Extract the (x, y) coordinate from the center of the cell holding the provided text.  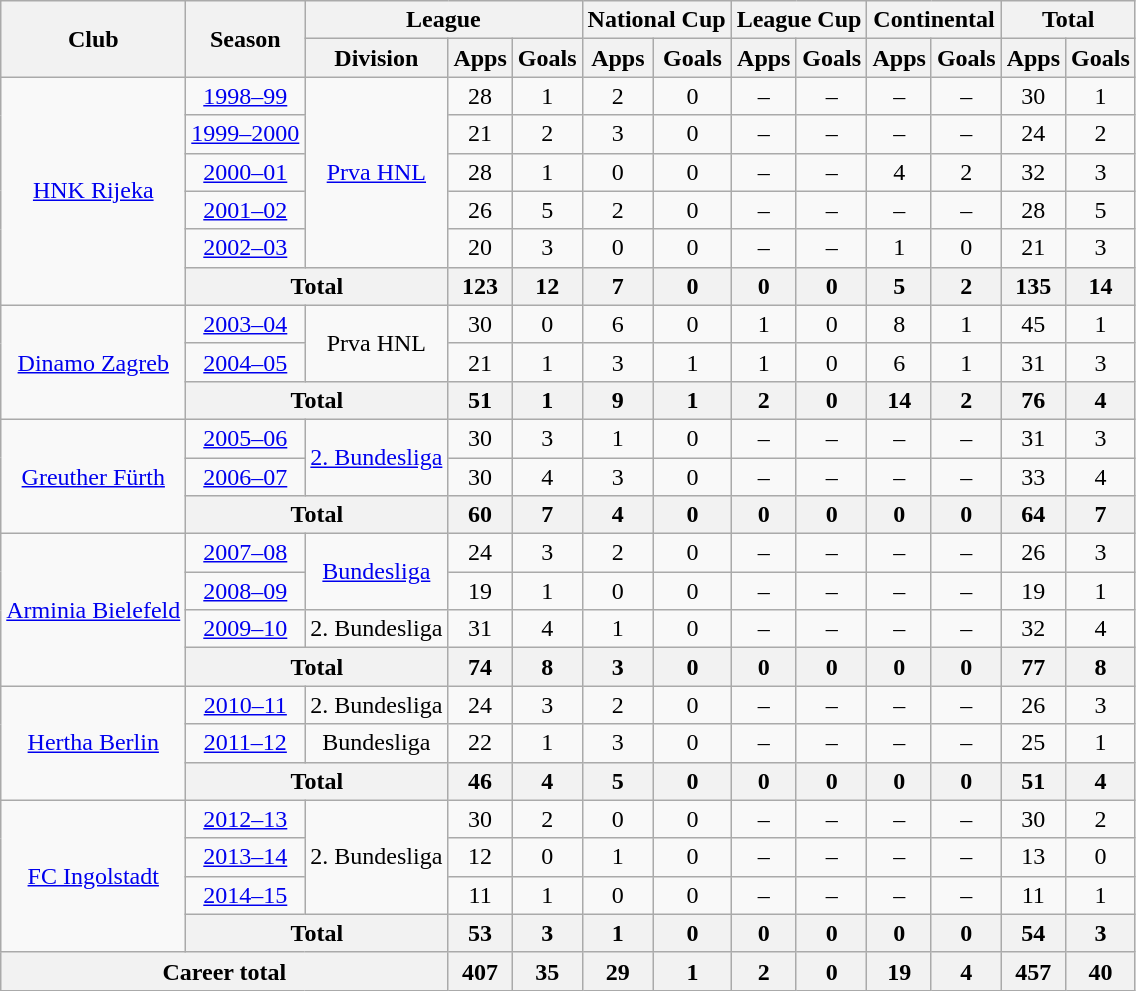
2003–04 (246, 324)
2010–11 (246, 705)
457 (1033, 971)
2007–08 (246, 553)
74 (480, 667)
135 (1033, 286)
20 (480, 248)
9 (618, 400)
2009–10 (246, 629)
40 (1101, 971)
64 (1033, 515)
HNK Rijeka (94, 191)
2002–03 (246, 248)
Club (94, 39)
2011–12 (246, 743)
Career total (224, 971)
53 (480, 933)
Greuther Fürth (94, 476)
National Cup (656, 20)
407 (480, 971)
Dinamo Zagreb (94, 362)
FC Ingolstadt (94, 876)
Season (246, 39)
2014–15 (246, 895)
2004–05 (246, 362)
13 (1033, 857)
Arminia Bielefeld (94, 610)
2008–09 (246, 591)
35 (547, 971)
22 (480, 743)
123 (480, 286)
2001–02 (246, 210)
46 (480, 781)
45 (1033, 324)
League Cup (799, 20)
League (444, 20)
25 (1033, 743)
2005–06 (246, 438)
29 (618, 971)
54 (1033, 933)
60 (480, 515)
33 (1033, 477)
Division (376, 58)
77 (1033, 667)
Continental (934, 20)
Hertha Berlin (94, 743)
1998–99 (246, 96)
2013–14 (246, 857)
76 (1033, 400)
2012–13 (246, 819)
1999–2000 (246, 134)
2000–01 (246, 172)
2006–07 (246, 477)
